Return (X, Y) of the center of cell containing provided text 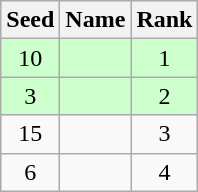
10 (30, 58)
15 (30, 134)
Rank (164, 20)
4 (164, 172)
2 (164, 96)
1 (164, 58)
Seed (30, 20)
6 (30, 172)
Name (96, 20)
